Pinpoint the cell where the given text exists, returning its (X, Y) midpoint coordinate. 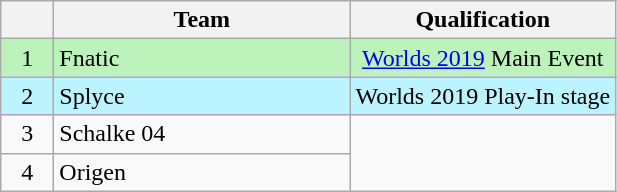
1 (28, 58)
Worlds 2019 Play-In stage (483, 96)
2 (28, 96)
Splyce (202, 96)
3 (28, 134)
Team (202, 20)
Worlds 2019 Main Event (483, 58)
4 (28, 172)
Origen (202, 172)
Fnatic (202, 58)
Schalke 04 (202, 134)
Qualification (483, 20)
